Identify which cell holds the provided text, then report its (x, y) central coordinate. 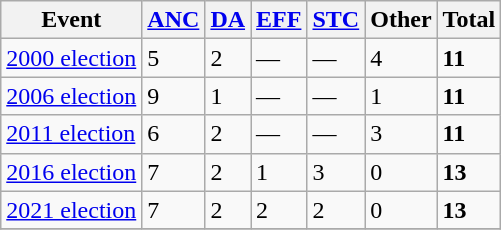
Other (401, 20)
Total (469, 20)
Event (72, 20)
4 (401, 58)
2000 election (72, 58)
ANC (174, 20)
2006 election (72, 96)
2011 election (72, 134)
DA (228, 20)
STC (336, 20)
9 (174, 96)
6 (174, 134)
5 (174, 58)
EFF (279, 20)
2021 election (72, 210)
2016 election (72, 172)
